Return the (x, y) coordinate for the center point of the cell that contains the specified text.  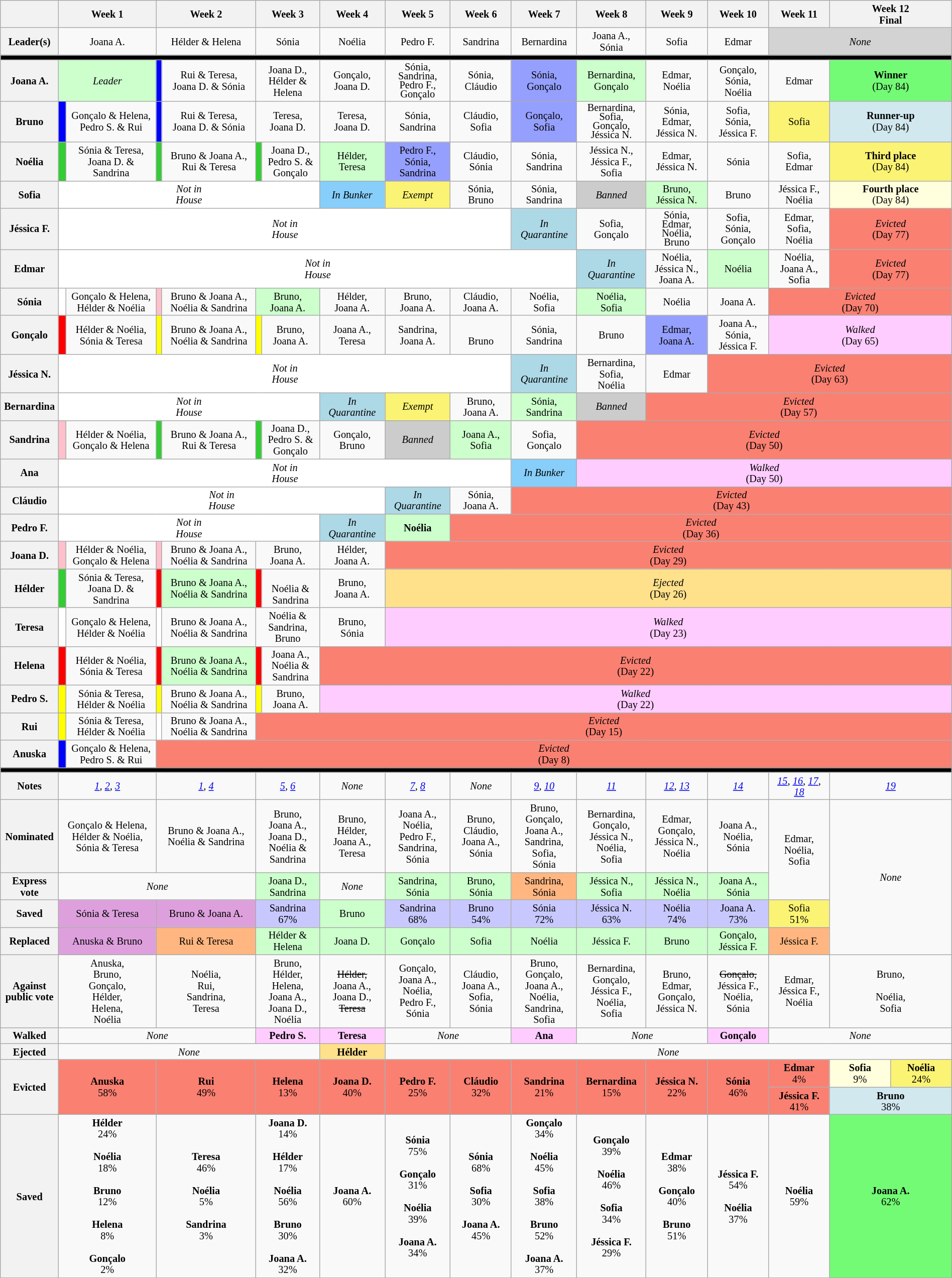
Anuska58% (107, 1087)
Jéssica N.,Noélia (677, 886)
Leader(s) (30, 41)
Joana A.60% (352, 1196)
Teresa46%Noélia5%Sandrina3% (206, 1196)
Bernardina,Gonçalo,Jéssica F.,Noélia,Sofia (612, 991)
Noélia,Joana A.,Sofia (799, 268)
Gonçalo,Jéssica F.,Noélia,Sónia (738, 991)
Joana D.14%Hélder17%Noélia56%Bruno30%Joana A.32% (288, 1196)
Joana A.,Sónia,Jéssica F. (738, 334)
Noélia & Sandrina (290, 589)
Bruno,Jéssica N. (677, 195)
Joana D.,Sandrina (288, 886)
Sofia51% (799, 914)
Joana A.,Teresa (352, 334)
Evicted(Day 8) (554, 753)
Anuska (30, 753)
Sónia,Gonçalo (544, 80)
Notes (30, 786)
Week 11 (799, 14)
Joana A.,Noélia & Sandrina (290, 666)
Week 3 (288, 14)
Week 5 (418, 14)
Evicted(Day 70) (861, 301)
Walked(Day 23) (669, 627)
Noélia & Sandrina,Bruno (288, 627)
Rui & Teresa (206, 941)
Walked (30, 1035)
1, 4 (206, 786)
Cláudio,Sónia (481, 162)
Walked(Day 22) (636, 699)
Gonçalo39%Noélia46%Sofia34%Jéssica F.29% (612, 1196)
Bruno,Hélder,Joana A.,Teresa (352, 836)
15, 16, 17, 18 (799, 786)
9, 10 (544, 786)
Bernardina,Gonçalo (612, 80)
Gonçalo,Joana D. (352, 80)
Bruno,Noélia,Sofia (891, 991)
Helena (30, 666)
Cláudio,Sofia (481, 122)
Walked(Day 50) (764, 473)
14 (738, 786)
Jéssica N.,Sofia (612, 886)
Evicted(Day 63) (829, 374)
Evicted (30, 1087)
Sofia,Sónia,Jéssica F. (738, 122)
Edmar,Jéssica N. (677, 162)
Bernardina,Sofia,Noélia (612, 374)
Noélia74% (677, 914)
Gonçalo,Sofia (544, 122)
Ejected(Day 26) (669, 589)
Bernardina,Gonçalo,Jéssica N.,Noélia,Sofia (612, 836)
Jéssica F.54%Noélia37% (738, 1196)
Bernardina15% (612, 1087)
Noélia,Jéssica N.,Joana A. (677, 268)
Sónia,Joana A. (481, 500)
Sofia,Edmar (799, 162)
Edmar,Joana A. (677, 334)
5, 6 (288, 786)
Week 4 (352, 14)
12, 13 (677, 786)
Sandrina,Joana A. (418, 334)
Third place(Day 84) (891, 162)
Leader (107, 80)
Week 8 (612, 14)
Noélia59% (799, 1196)
Sofia9% (860, 1074)
Edmar,Jéssica F.,Noélia (799, 991)
Winner(Day 84) (891, 80)
Joana D.,Hélder & Helena (288, 80)
Bruno & Joana A. (206, 914)
Sónia,Edmar,Noélia,Bruno (677, 228)
Evicted(Day 50) (764, 440)
Jéssica N.22% (677, 1087)
Runner-up(Day 84) (891, 122)
Edmar,Noélia (677, 80)
11 (612, 786)
Jéssica N. (30, 374)
Jéssica N.63% (612, 914)
Joana A.,Sofia (481, 440)
Week 6 (481, 14)
Evicted(Day 22) (636, 666)
Sónia,Edmar,Jéssica N. (677, 122)
Walked(Day 65) (861, 334)
Edmar38%Gonçalo40%Bruno51% (677, 1196)
Jéssica F.,Noélia (799, 195)
7, 8 (418, 786)
Helena13% (288, 1087)
Evicted(Day 29) (669, 555)
Sandrina67% (288, 914)
Pedro F.25% (418, 1087)
Evicted(Day 43) (731, 500)
Sónia,Bruno (481, 195)
Joana A.62% (891, 1196)
Edmar,Noélia,Sofia (799, 850)
1, 2, 3 (107, 786)
Edmar,Gonçalo,Jéssica N.,Noélia (677, 836)
Hélder,Teresa (352, 162)
Sónia72% (544, 914)
Gonçalo,Bruno (352, 440)
Week 1 (107, 14)
Sónia,Cláudio (481, 80)
Joana A.,Noélia,Sónia (738, 836)
Replaced (30, 941)
Jéssica F.41% (799, 1101)
Sónia68%Sofia30%Joana A.45% (481, 1196)
Joana A.73% (738, 914)
Rui (30, 726)
Cláudio,Joana A. (481, 301)
Week 10 (738, 14)
Joana A.,Noélia,Pedro F.,Sandrina,Sónia (418, 836)
Evicted(Day 57) (798, 407)
Bruno,Gonçalo,Joana A.,Noélia,Sandrina,Sofia (544, 991)
Cláudio,Joana A.,Sofia,Sónia (481, 991)
Week 12Final (891, 14)
Gonçalo,Sónia,Noélia (738, 80)
Edmar,Sofia,Noélia (799, 228)
Jéssica N.,Jéssica F.,Sofia (612, 162)
Sandrina21% (544, 1087)
Bruno,Gonçalo,Joana A.,Sandrina,Sofia,Sónia (544, 836)
Bruno,Hélder,Helena,Joana A.,Joana D.,Noélia (288, 991)
Againstpublic vote (30, 991)
Cláudio32% (481, 1087)
Bruno,Cláudio,Joana A.,Sónia (481, 836)
Sónia46% (738, 1087)
Sandrina68% (418, 914)
Gonçalo34%Noélia45%Sofia38%Bruno52%Joana A.37% (544, 1196)
Gonçalo,Jéssica F. (738, 941)
Sónia,Sandrina,Pedro F.,Gonçalo (418, 80)
Week 9 (677, 14)
Ejected (30, 1052)
Joana D.40% (352, 1087)
Bruno,Edmar,Gonçalo,Jéssica N. (677, 991)
Anuska,Bruno,Gonçalo,Hélder, Helena,Noélia (107, 991)
Sofia,Sónia,Gonçalo (738, 228)
Bruno38% (891, 1101)
Nominated (30, 836)
Anuska & Bruno (107, 941)
Noélia24% (921, 1074)
Week 7 (544, 14)
Bruno54% (481, 914)
Gonçalo,Joana A.,Noélia,Pedro F.,Sónia (418, 991)
Gonçalo & Helena,Hélder & Noélia,Sónia & Teresa (107, 836)
Bruno,Joana A.,Joana D.,Noélia & Sandrina (288, 836)
Rui49% (206, 1087)
Sónia75%Gonçalo31%Noélia39%Joana A.34% (418, 1196)
Edmar4% (799, 1074)
Cláudio (30, 500)
Hélder24%Noélia18%Bruno12%Helena8%Gonçalo2% (107, 1196)
Pedro F.,Sónia,Sandrina (418, 162)
Express vote (30, 886)
Hélder,Joana A.,Joana D.,Teresa (352, 991)
Fourth place(Day 84) (891, 195)
Evicted(Day 15) (604, 726)
Noélia,Rui,Sandrina,Teresa (206, 991)
Sónia & Teresa (107, 914)
Week 2 (206, 14)
19 (891, 786)
Bernardina,Sofia,Gonçalo,Jéssica N. (612, 122)
Evicted(Day 36) (701, 527)
